Search for the cell housing the specified text and yield its [X, Y] center coordinate. 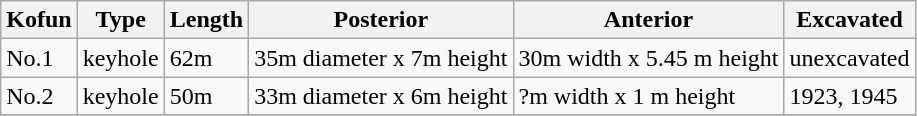
No.2 [39, 96]
Posterior [381, 20]
unexcavated [850, 58]
33m diameter x 6m height [381, 96]
Type [120, 20]
1923, 1945 [850, 96]
Length [206, 20]
30m width x 5.45 m height [648, 58]
Excavated [850, 20]
Kofun [39, 20]
62m [206, 58]
?m width x 1 m height [648, 96]
Anterior [648, 20]
35m diameter x 7m height [381, 58]
No.1 [39, 58]
50m [206, 96]
